Detect which cell encompasses the target text, then output its [x, y] center coordinate. 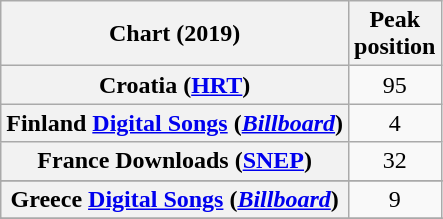
Finland Digital Songs (Billboard) [175, 123]
France Downloads (SNEP) [175, 161]
Chart (2019) [175, 34]
Greece Digital Songs (Billboard) [175, 199]
Croatia (HRT) [175, 85]
Peakposition [395, 34]
32 [395, 161]
4 [395, 123]
9 [395, 199]
95 [395, 85]
